Pinpoint the cell where the given text exists, returning its (X, Y) midpoint coordinate. 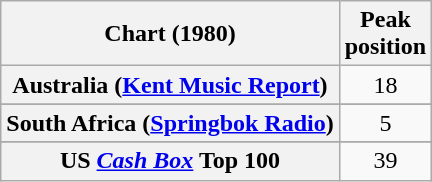
18 (385, 85)
US Cash Box Top 100 (170, 161)
39 (385, 161)
5 (385, 123)
South Africa (Springbok Radio) (170, 123)
Peakposition (385, 34)
Australia (Kent Music Report) (170, 85)
Chart (1980) (170, 34)
